Detect which cell encompasses the target text, then output its [x, y] center coordinate. 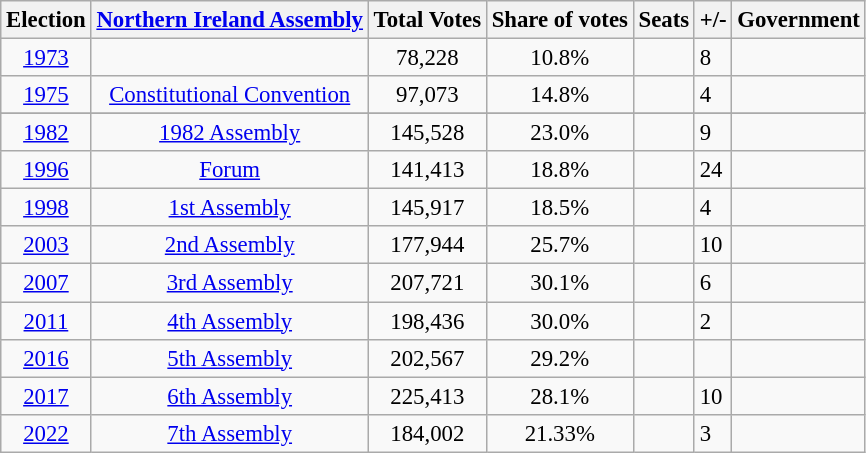
24 [713, 170]
5th Assembly [230, 358]
Forum [230, 170]
1982 Assembly [230, 133]
30.1% [560, 283]
Seats [664, 20]
225,413 [427, 396]
2011 [46, 321]
2nd Assembly [230, 245]
Share of votes [560, 20]
145,528 [427, 133]
97,073 [427, 95]
Constitutional Convention [230, 95]
30.0% [560, 321]
21.33% [560, 433]
Election [46, 20]
Government [798, 20]
2017 [46, 396]
25.7% [560, 245]
141,413 [427, 170]
145,917 [427, 208]
23.0% [560, 133]
29.2% [560, 358]
3 [713, 433]
4th Assembly [230, 321]
2016 [46, 358]
9 [713, 133]
2 [713, 321]
28.1% [560, 396]
1973 [46, 58]
14.8% [560, 95]
1996 [46, 170]
1st Assembly [230, 208]
18.5% [560, 208]
+/- [713, 20]
198,436 [427, 321]
2022 [46, 433]
78,228 [427, 58]
Total Votes [427, 20]
Northern Ireland Assembly [230, 20]
184,002 [427, 433]
177,944 [427, 245]
7th Assembly [230, 433]
18.8% [560, 170]
8 [713, 58]
1975 [46, 95]
1998 [46, 208]
6 [713, 283]
202,567 [427, 358]
207,721 [427, 283]
3rd Assembly [230, 283]
1982 [46, 133]
2007 [46, 283]
2003 [46, 245]
6th Assembly [230, 396]
10.8% [560, 58]
